Detect which cell encompasses the target text, then output its [x, y] center coordinate. 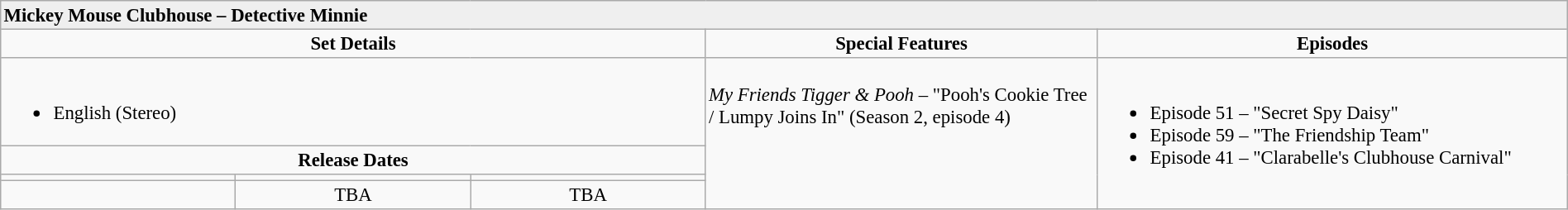
Special Features [901, 43]
Set Details [353, 43]
English (Stereo) [353, 103]
Episodes [1332, 43]
Mickey Mouse Clubhouse – Detective Minnie [784, 15]
My Friends Tigger & Pooh – "Pooh's Cookie Tree / Lumpy Joins In" (Season 2, episode 4) [901, 134]
Release Dates [353, 160]
Episode 51 – "Secret Spy Daisy"Episode 59 – "The Friendship Team"Episode 41 – "Clarabelle's Clubhouse Carnival" [1332, 134]
